Determine the [x, y] coordinate at the center of the cell enclosing the given text.  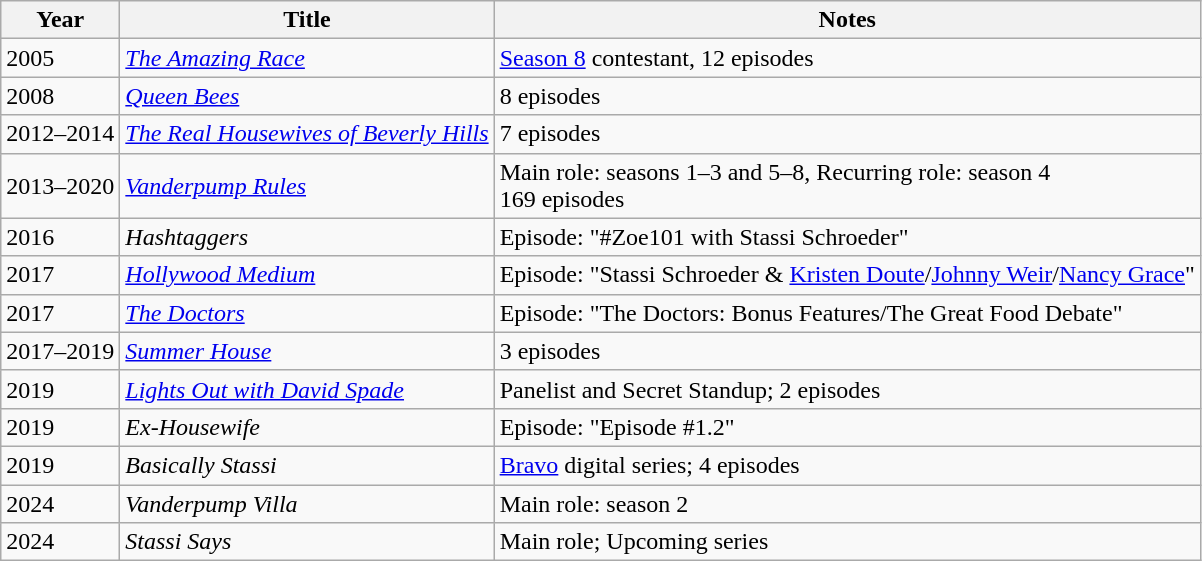
7 episodes [847, 134]
The Amazing Race [307, 58]
3 episodes [847, 351]
Episode: "Episode #1.2" [847, 427]
Vanderpump Rules [307, 186]
Episode: "Stassi Schroeder & Kristen Doute/Johnny Weir/Nancy Grace" [847, 275]
Episode: "The Doctors: Bonus Features/The Great Food Debate" [847, 313]
Basically Stassi [307, 465]
Vanderpump Villa [307, 503]
8 episodes [847, 96]
2016 [60, 237]
Episode: "#Zoe101 with Stassi Schroeder" [847, 237]
Title [307, 20]
Season 8 contestant, 12 episodes [847, 58]
Hashtaggers [307, 237]
Summer House [307, 351]
2008 [60, 96]
Lights Out with David Spade [307, 389]
Panelist and Secret Standup; 2 episodes [847, 389]
The Doctors [307, 313]
Year [60, 20]
The Real Housewives of Beverly Hills [307, 134]
Bravo digital series; 4 episodes [847, 465]
Main role: seasons 1–3 and 5–8, Recurring role: season 4169 episodes [847, 186]
Ex-Housewife [307, 427]
Main role; Upcoming series [847, 542]
2012–2014 [60, 134]
Queen Bees [307, 96]
Hollywood Medium [307, 275]
Notes [847, 20]
2017–2019 [60, 351]
2005 [60, 58]
Stassi Says [307, 542]
Main role: season 2 [847, 503]
2013–2020 [60, 186]
